Search for the cell housing the specified text and yield its [X, Y] center coordinate. 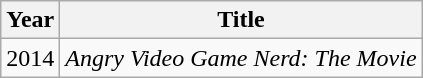
Year [30, 20]
2014 [30, 58]
Title [241, 20]
Angry Video Game Nerd: The Movie [241, 58]
